Return (X, Y) of the center of cell containing provided text 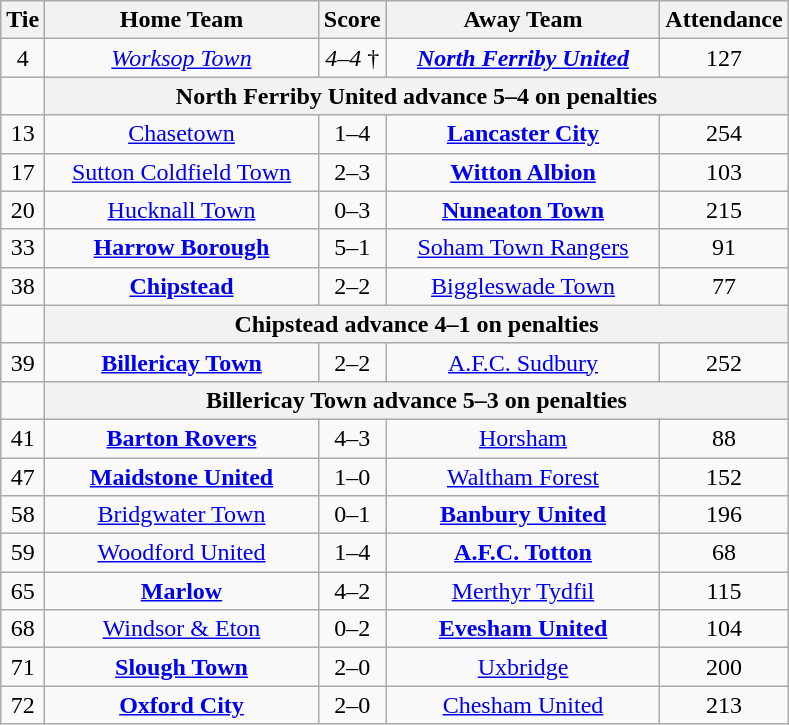
Witton Albion (523, 172)
4–4 † (352, 58)
Chesham United (523, 705)
Home Team (182, 20)
Harrow Borough (182, 248)
Oxford City (182, 705)
47 (23, 477)
Evesham United (523, 629)
0–2 (352, 629)
39 (23, 362)
Maidstone United (182, 477)
65 (23, 591)
38 (23, 286)
88 (724, 438)
Barton Rovers (182, 438)
41 (23, 438)
Woodford United (182, 553)
213 (724, 705)
103 (724, 172)
Soham Town Rangers (523, 248)
2–3 (352, 172)
Score (352, 20)
0–1 (352, 515)
Lancaster City (523, 134)
77 (724, 286)
104 (724, 629)
Horsham (523, 438)
91 (724, 248)
Merthyr Tydfil (523, 591)
Worksop Town (182, 58)
Waltham Forest (523, 477)
A.F.C. Totton (523, 553)
Chipstead advance 4–1 on penalties (416, 324)
20 (23, 210)
4 (23, 58)
71 (23, 667)
59 (23, 553)
254 (724, 134)
127 (724, 58)
Banbury United (523, 515)
4–3 (352, 438)
Sutton Coldfield Town (182, 172)
Uxbridge (523, 667)
252 (724, 362)
Billericay Town (182, 362)
17 (23, 172)
North Ferriby United (523, 58)
Tie (23, 20)
1–0 (352, 477)
13 (23, 134)
0–3 (352, 210)
Hucknall Town (182, 210)
58 (23, 515)
152 (724, 477)
Windsor & Eton (182, 629)
Chasetown (182, 134)
Marlow (182, 591)
Away Team (523, 20)
Slough Town (182, 667)
Attendance (724, 20)
215 (724, 210)
115 (724, 591)
Nuneaton Town (523, 210)
North Ferriby United advance 5–4 on penalties (416, 96)
A.F.C. Sudbury (523, 362)
Billericay Town advance 5–3 on penalties (416, 400)
5–1 (352, 248)
200 (724, 667)
33 (23, 248)
Chipstead (182, 286)
72 (23, 705)
196 (724, 515)
Bridgwater Town (182, 515)
4–2 (352, 591)
Biggleswade Town (523, 286)
